From the cell containing the given text, extract its center point as (X, Y) coordinate. 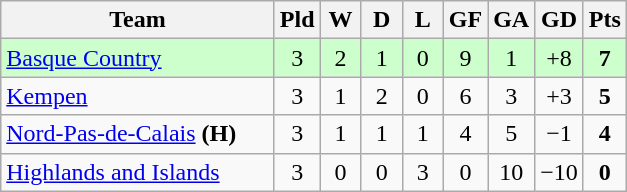
+8 (560, 58)
W (340, 20)
+3 (560, 96)
Nord-Pas-de-Calais (H) (138, 134)
Highlands and Islands (138, 172)
GA (512, 20)
7 (604, 58)
GD (560, 20)
D (382, 20)
Basque Country (138, 58)
Pts (604, 20)
10 (512, 172)
Kempen (138, 96)
6 (465, 96)
L (422, 20)
Pld (297, 20)
−10 (560, 172)
9 (465, 58)
−1 (560, 134)
GF (465, 20)
Team (138, 20)
